Return (x, y) of the center of cell containing provided text 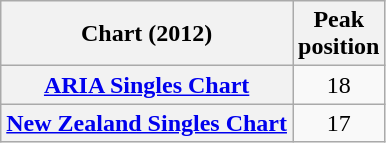
17 (338, 123)
New Zealand Singles Chart (147, 123)
ARIA Singles Chart (147, 85)
Peakposition (338, 34)
18 (338, 85)
Chart (2012) (147, 34)
